Pinpoint the cell where the given text exists, returning its [x, y] midpoint coordinate. 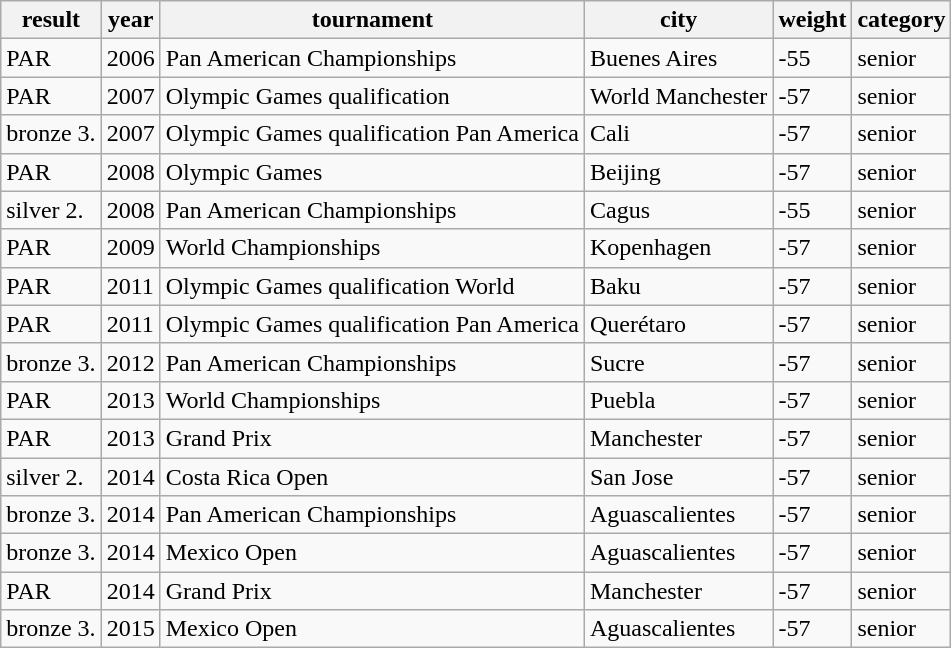
Kopenhagen [678, 248]
Cagus [678, 210]
Costa Rica Open [372, 477]
World Manchester [678, 96]
Cali [678, 134]
Sucre [678, 362]
Buenes Aires [678, 58]
category [902, 20]
2006 [130, 58]
2015 [130, 629]
city [678, 20]
2009 [130, 248]
Querétaro [678, 324]
San Jose [678, 477]
year [130, 20]
result [51, 20]
weight [812, 20]
tournament [372, 20]
Beijing [678, 172]
Olympic Games [372, 172]
2012 [130, 362]
Olympic Games qualification [372, 96]
Puebla [678, 400]
Baku [678, 286]
Olympic Games qualification World [372, 286]
